Identify which cell holds the provided text, then report its (x, y) central coordinate. 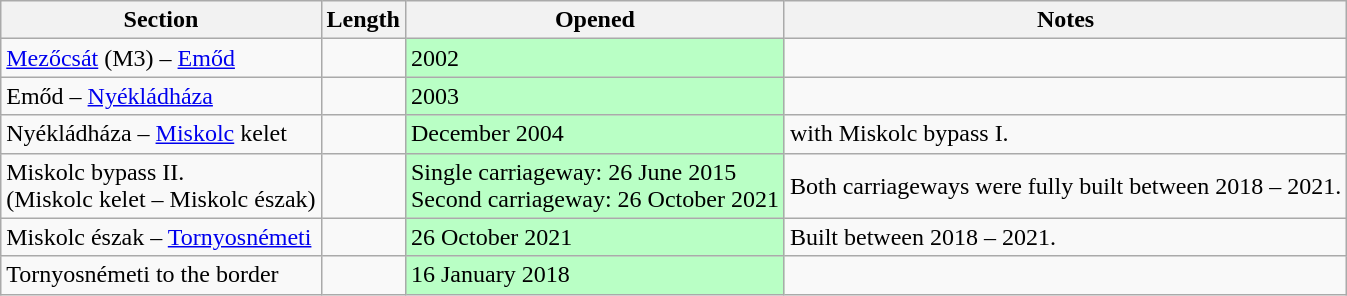
Tornyosnémeti to the border (161, 275)
2002 (594, 58)
with Miskolc bypass I. (1065, 134)
Opened (594, 20)
Miskolc észak – Tornyosnémeti (161, 237)
December 2004 (594, 134)
Single carriageway: 26 June 2015Second carriageway: 26 October 2021 (594, 186)
Length (363, 20)
16 January 2018 (594, 275)
Notes (1065, 20)
Mezőcsát (M3) – Emőd (161, 58)
26 October 2021 (594, 237)
Both carriageways were fully built between 2018 – 2021. (1065, 186)
Nyékládháza – Miskolc kelet (161, 134)
Built between 2018 – 2021. (1065, 237)
Miskolc bypass II.(Miskolc kelet – Miskolc észak) (161, 186)
Emőd – Nyékládháza (161, 96)
2003 (594, 96)
Section (161, 20)
